Return [X, Y] of the center of cell containing provided text 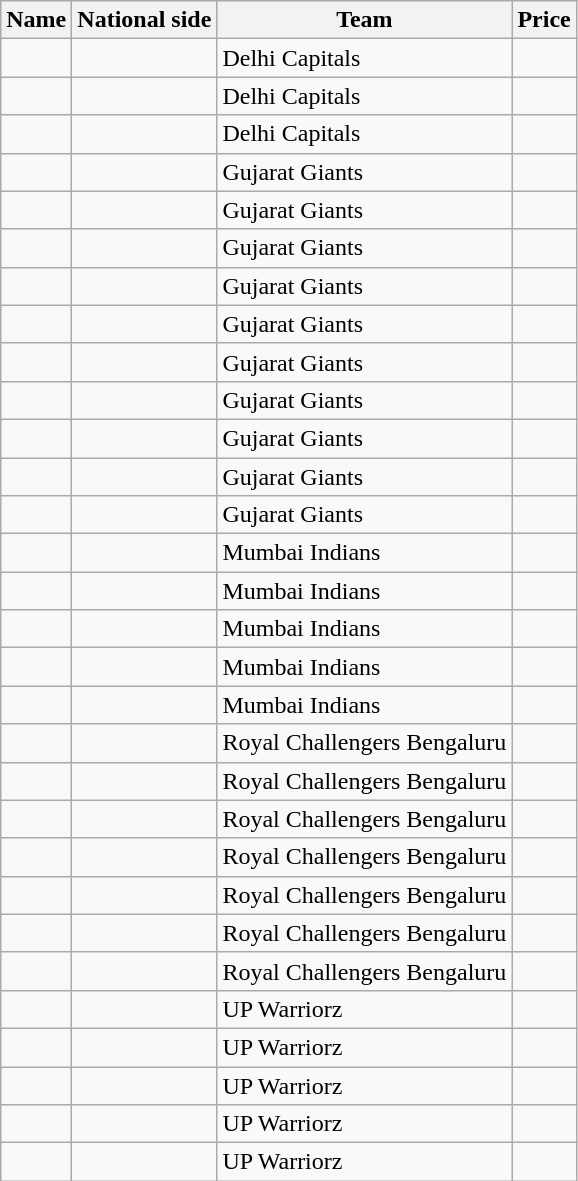
National side [144, 20]
Price [544, 20]
Team [364, 20]
Name [36, 20]
